Locate the cell with the specified text and output its (X, Y) center coordinate. 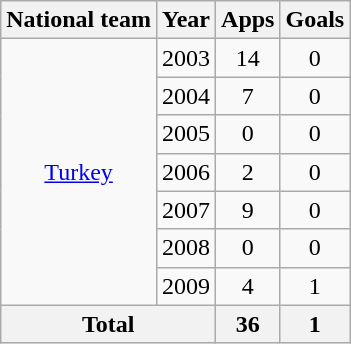
2007 (186, 210)
7 (248, 96)
Apps (248, 20)
36 (248, 324)
4 (248, 286)
2 (248, 172)
2009 (186, 286)
Goals (315, 20)
2004 (186, 96)
2003 (186, 58)
Turkey (79, 172)
2005 (186, 134)
Year (186, 20)
2008 (186, 248)
2006 (186, 172)
Total (108, 324)
14 (248, 58)
9 (248, 210)
National team (79, 20)
